Locate the cell with the specified text and output its [X, Y] center coordinate. 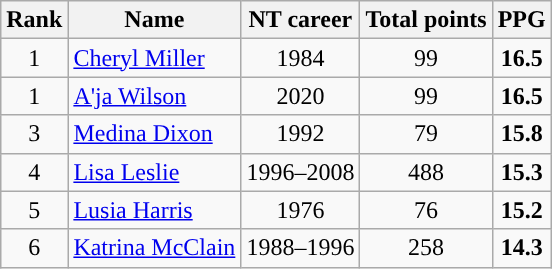
PPG [522, 20]
Lusia Harris [154, 210]
1984 [300, 58]
76 [426, 210]
Katrina McClain [154, 248]
Name [154, 20]
79 [426, 134]
258 [426, 248]
Rank [34, 20]
1992 [300, 134]
4 [34, 172]
Total points [426, 20]
488 [426, 172]
15.2 [522, 210]
Cheryl Miller [154, 58]
1976 [300, 210]
A'ja Wilson [154, 96]
NT career [300, 20]
1988–1996 [300, 248]
2020 [300, 96]
15.3 [522, 172]
5 [34, 210]
15.8 [522, 134]
Lisa Leslie [154, 172]
6 [34, 248]
1996–2008 [300, 172]
3 [34, 134]
Medina Dixon [154, 134]
14.3 [522, 248]
